Determine the [x, y] coordinate at the center of the cell enclosing the given text.  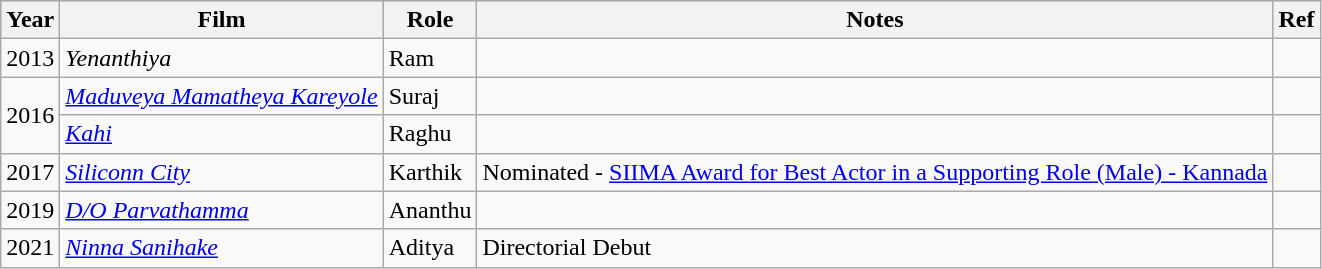
Suraj [430, 96]
Raghu [430, 134]
Year [30, 20]
2019 [30, 210]
Yenanthiya [222, 58]
Kahi [222, 134]
Maduveya Mamatheya Kareyole [222, 96]
Role [430, 20]
Siliconn City [222, 172]
Ram [430, 58]
Nominated - SIIMA Award for Best Actor in a Supporting Role (Male) - Kannada [875, 172]
Karthik [430, 172]
D/O Parvathamma [222, 210]
2021 [30, 248]
Ninna Sanihake [222, 248]
Film [222, 20]
Directorial Debut [875, 248]
Ananthu [430, 210]
Aditya [430, 248]
Ref [1296, 20]
2013 [30, 58]
2017 [30, 172]
2016 [30, 115]
Notes [875, 20]
